Capture the cell that displays the provided text and extract its (x, y) central coordinate. 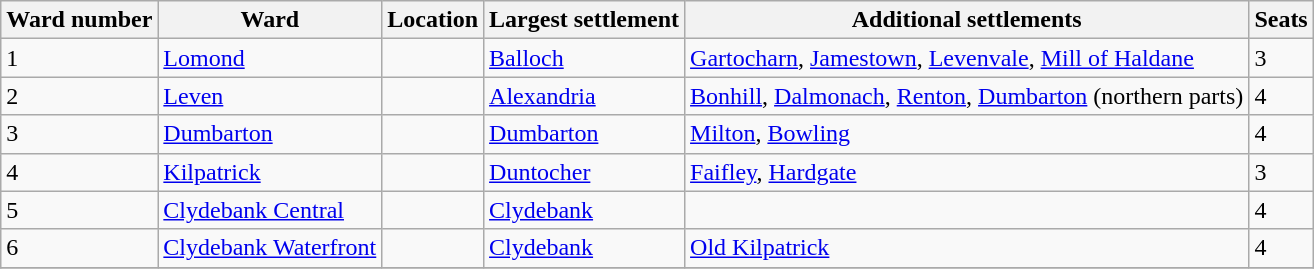
Old Kilpatrick (967, 248)
2 (80, 96)
Leven (270, 96)
Duntocher (584, 172)
Gartocharn, Jamestown, Levenvale, Mill of Haldane (967, 58)
1 (80, 58)
Bonhill, Dalmonach, Renton, Dumbarton (northern parts) (967, 96)
Faifley, Hardgate (967, 172)
5 (80, 210)
Balloch (584, 58)
Clydebank Waterfront (270, 248)
Kilpatrick (270, 172)
6 (80, 248)
Alexandria (584, 96)
Milton, Bowling (967, 134)
Seats (1281, 20)
Additional settlements (967, 20)
Lomond (270, 58)
Largest settlement (584, 20)
Ward number (80, 20)
Clydebank Central (270, 210)
Ward (270, 20)
Location (433, 20)
